Pinpoint the cell where the given text exists, returning its (x, y) midpoint coordinate. 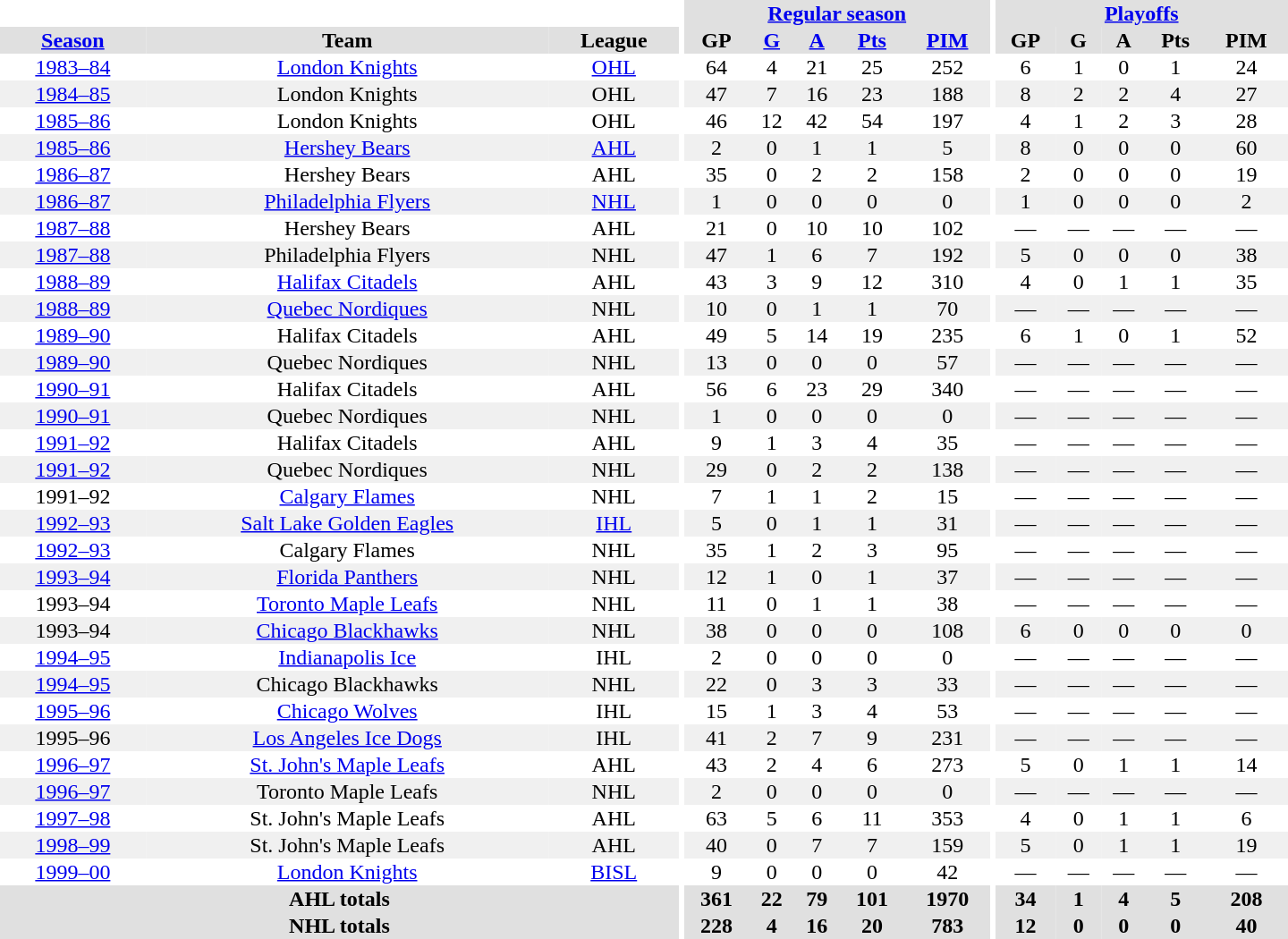
231 (946, 738)
53 (946, 711)
AHL totals (340, 899)
54 (871, 121)
235 (946, 335)
Indianapolis Ice (347, 657)
1970 (946, 899)
28 (1247, 121)
340 (946, 389)
95 (946, 550)
228 (717, 926)
64 (717, 67)
37 (946, 577)
49 (717, 335)
192 (946, 255)
Chicago Wolves (347, 711)
Season (73, 40)
24 (1247, 67)
1998–99 (73, 845)
57 (946, 362)
52 (1247, 335)
79 (818, 899)
Playoffs (1141, 13)
Regular season (837, 13)
158 (946, 174)
BISL (614, 872)
46 (717, 121)
1984–85 (73, 94)
33 (946, 684)
NHL totals (340, 926)
310 (946, 282)
138 (946, 469)
252 (946, 67)
353 (946, 818)
188 (946, 94)
197 (946, 121)
41 (717, 738)
13 (717, 362)
Florida Panthers (347, 577)
27 (1247, 94)
League (614, 40)
Team (347, 40)
56 (717, 389)
25 (871, 67)
102 (946, 228)
1999–00 (73, 872)
1997–98 (73, 818)
60 (1247, 148)
Los Angeles Ice Dogs (347, 738)
20 (871, 926)
34 (1025, 899)
31 (946, 523)
159 (946, 845)
108 (946, 630)
783 (946, 926)
208 (1247, 899)
361 (717, 899)
101 (871, 899)
63 (717, 818)
273 (946, 765)
1983–84 (73, 67)
Salt Lake Golden Eagles (347, 523)
70 (946, 309)
